Return [X, Y] of the center of cell containing provided text 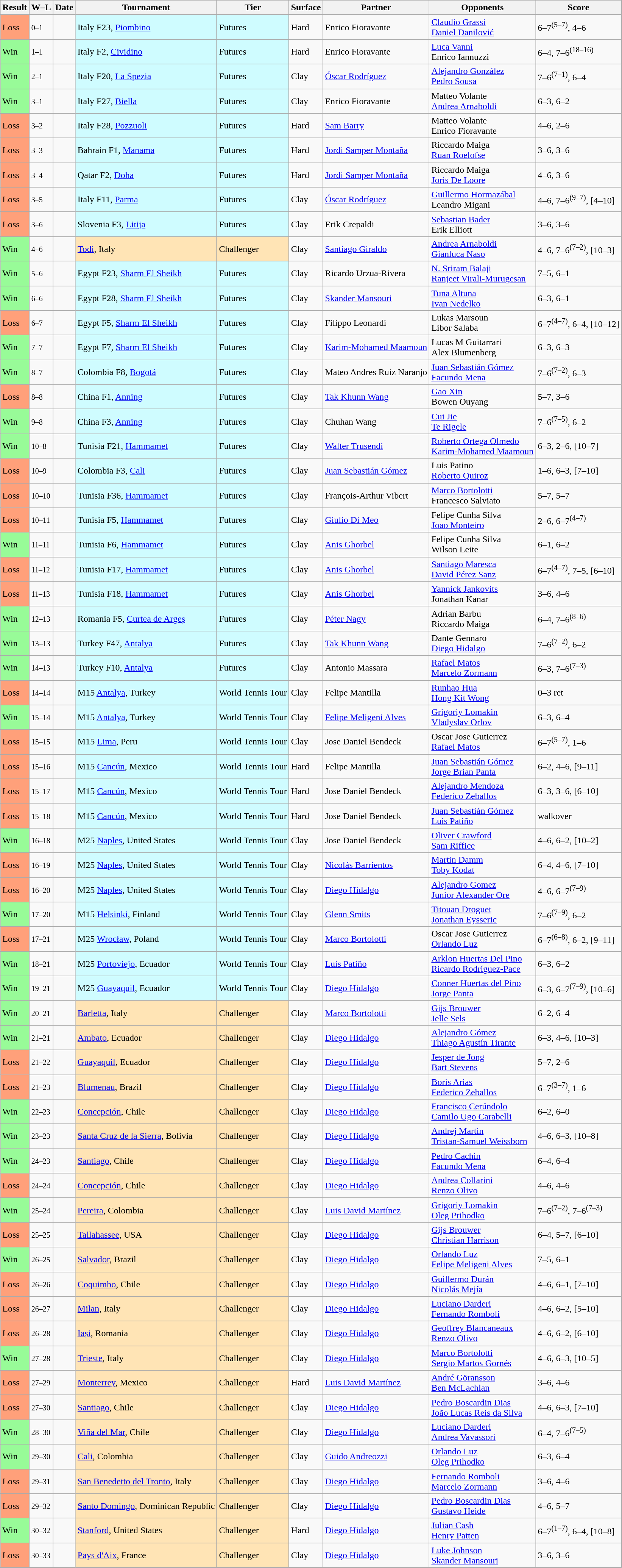
4–6, 6–2, [10–2] [578, 840]
M15 Helsinki, Finland [146, 915]
6–4, 7–6(8–6) [578, 618]
Guayaquil, Ecuador [146, 1062]
9–8 [41, 421]
Santo Domingo, Dominican Republic [146, 1506]
Trieste, Italy [146, 1358]
Juan Sebastián Gómez [376, 471]
Guido Andreozzi [376, 1456]
Tuna Altuna Ivan Nedelko [482, 298]
23–23 [41, 1137]
4–6, 7–6(9–7), [4–10] [578, 199]
17–21 [41, 939]
6–3, 6–3 [578, 348]
8–8 [41, 397]
14–13 [41, 668]
27–28 [41, 1358]
6–3, 6–1 [578, 298]
29–31 [41, 1481]
Ambato, Ecuador [146, 1037]
Chuhan Wang [376, 421]
Italy F28, Pozzuoli [146, 126]
Riccardo Maiga Ruan Roelofse [482, 150]
6–7(1–7), 6–4, [10–8] [578, 1530]
24–23 [41, 1161]
7–6(7–2), 6–3 [578, 372]
Surface [306, 8]
Santiago Giraldo [376, 249]
5–6 [41, 274]
4–6, 6–2, [6–10] [578, 1334]
7–6(7–2), 6–2 [578, 643]
Date [64, 8]
26–27 [41, 1308]
Andrea Collarini Renzo Olivo [482, 1186]
3–1 [41, 101]
Qatar F2, Doha [146, 175]
Tunisia F5, Hammamet [146, 520]
Juan Sebastián Gómez Jorge Brian Panta [482, 767]
26–28 [41, 1334]
Cui Jie Te Rigele [482, 421]
Luis Patino Roberto Quiroz [482, 471]
20–21 [41, 1013]
Tunisia F21, Hammamet [146, 446]
6–7(4–7), 6–4, [10–12] [578, 323]
17–20 [41, 915]
Bahrain F1, Manama [146, 150]
6–7(6–8), 6–2, [9–11] [578, 939]
4–6, 5–7 [578, 1506]
Egypt F23, Sharm El Sheikh [146, 274]
Egypt F5, Sharm El Sheikh [146, 323]
6–7(5–7), 1–6 [578, 742]
Giulio Di Meo [376, 520]
Turkey F47, Antalya [146, 643]
Cali, Colombia [146, 1456]
6–2, 6–4 [578, 1013]
26–26 [41, 1284]
7–6(7–5), 6–2 [578, 421]
22–23 [41, 1112]
11–11 [41, 545]
6–3, 3–6, [6–10] [578, 791]
Stanford, United States [146, 1530]
Péter Nagy [376, 618]
Felipe Cunha Silva Joao Monteiro [482, 520]
Sam Barry [376, 126]
Alejandro González Pedro Sousa [482, 77]
19–21 [41, 988]
Luca Vanni Enrico Iannuzzi [482, 52]
3–6 [41, 224]
5–7, 3–6 [578, 397]
6–3, 6–7(7–9), [10–6] [578, 988]
Barletta, Italy [146, 1013]
Marco Bortolotti Sergio Martos Gornés [482, 1358]
Gijs Brouwer Christian Harrison [482, 1235]
Guillermo Hormazábal Leandro Migani [482, 199]
Fernando Romboli Marcelo Zormann [482, 1481]
Egypt F7, Sharm El Sheikh [146, 348]
Runhao Hua Hong Kit Wong [482, 693]
16–19 [41, 865]
Oscar Jose Gutierrez Rafael Matos [482, 742]
15–18 [41, 816]
Felipe Cunha Silva Wilson Leite [482, 545]
Turkey F10, Antalya [146, 668]
Orlando Luz Oleg Prihodko [482, 1456]
Sebastian Bader Erik Elliott [482, 224]
7–6(7–9), 6–2 [578, 915]
Walter Trusendi [376, 446]
1–1 [41, 52]
Luciano Darderi Andrea Vavassori [482, 1432]
Italy F23, Piombino [146, 27]
Rafael Matos Marcelo Zormann [482, 668]
Italy F20, La Spezia [146, 77]
Italy F11, Parma [146, 199]
4–6, 4–6 [578, 1186]
Ricardo Urzua-Rivera [376, 274]
Alejandro Mendoza Federico Zeballos [482, 791]
Tunisia F6, Hammamet [146, 545]
Pereira, Colombia [146, 1210]
N. Sriram Balaji Ranjeet Virali-Murugesan [482, 274]
M25 Portoviejo, Ecuador [146, 964]
Colombia F3, Cali [146, 471]
walkover [578, 816]
Blumenau, Brazil [146, 1087]
Alejandro Gómez Thiago Agustín Tirante [482, 1037]
Colombia F8, Bogotá [146, 372]
7–6(7–2), 7–6(7–3) [578, 1210]
6–2, 6–0 [578, 1112]
16–20 [41, 890]
Matteo Volante Andrea Arnaboldi [482, 101]
24–24 [41, 1186]
13–13 [41, 643]
Partner [376, 8]
1–6, 6–3, [7–10] [578, 471]
15–14 [41, 718]
Mateo Andres Ruiz Naranjo [376, 372]
30–33 [41, 1555]
Tunisia F36, Hammamet [146, 496]
21–21 [41, 1037]
Tournament [146, 8]
Viña del Mar, Chile [146, 1432]
Lucas M Guitarrari Alex Blumenberg [482, 348]
M25 Guayaquil, Ecuador [146, 988]
Pays d'Aix, France [146, 1555]
Nicolás Barrientos [376, 865]
Italy F27, Biella [146, 101]
Tier [253, 8]
Francisco Cerúndolo Camilo Ugo Carabelli [482, 1112]
China F3, Anning [146, 421]
Romania F5, Curtea de Argeș [146, 618]
4–6, 6–3, [10–8] [578, 1137]
Tunisia F17, Hammamet [146, 569]
Grigoriy Lomakin Oleg Prihodko [482, 1210]
6–7(4–7), 7–5, [6–10] [578, 569]
Jesper de Jong Bart Stevens [482, 1062]
Pedro Cachin Facundo Mena [482, 1161]
Tallahassee, USA [146, 1235]
0–1 [41, 27]
San Benedetto del Tronto, Italy [146, 1481]
10–8 [41, 446]
0–3 ret [578, 693]
4–6, 6–2, [5–10] [578, 1308]
Guillermo Durán Nicolás Mejía [482, 1284]
Luis Patiño [376, 964]
Juan Sebastián Gómez Facundo Mena [482, 372]
Coquimbo, Chile [146, 1284]
China F1, Anning [146, 397]
6–4, 5–7, [6–10] [578, 1235]
Karim-Mohamed Maamoun [376, 348]
Juan Sebastián Gómez Luis Patiño [482, 816]
Matteo Volante Enrico Fioravante [482, 126]
Lukas Marsoun Libor Salaba [482, 323]
4–6 [41, 249]
7–6(7–1), 6–4 [578, 77]
Dante Gennaro Diego Hidalgo [482, 643]
11–13 [41, 594]
2–6, 6–7(4–7) [578, 520]
21–22 [41, 1062]
6–4, 4–6, [7–10] [578, 865]
25–24 [41, 1210]
Alejandro Gomez Junior Alexander Ore [482, 890]
26–25 [41, 1259]
Santiago Maresca David Pérez Sanz [482, 569]
Conner Huertas del Pino Jorge Panta [482, 988]
6–3, 7–6(7–3) [578, 668]
M15 Lima, Peru [146, 742]
Martin Damm Toby Kodat [482, 865]
4–6, 6–7(7–9) [578, 890]
Gijs Brouwer Jelle Sels [482, 1013]
5–7, 5–7 [578, 496]
4–6, 6–1, [7–10] [578, 1284]
Score [578, 8]
Tunisia F18, Hammamet [146, 594]
W–L [41, 8]
Egypt F28, Sharm El Sheikh [146, 298]
30–32 [41, 1530]
Julian Cash Henry Patten [482, 1530]
7–7 [41, 348]
Italy F2, Cividino [146, 52]
François-Arthur Vibert [376, 496]
Andrea Arnaboldi Gianluca Naso [482, 249]
15–16 [41, 767]
Milan, Italy [146, 1308]
Geoffrey Blancaneaux Renzo Olivo [482, 1334]
Erik Crepaldi [376, 224]
Antonio Massara [376, 668]
Oliver Crawford Sam Riffice [482, 840]
Oscar Jose Gutierrez Orlando Luz [482, 939]
28–30 [41, 1432]
Result [15, 8]
Luke Johnson Skander Mansouri [482, 1555]
Riccardo Maiga Joris De Loore [482, 175]
4–6, 2–6 [578, 126]
25–25 [41, 1235]
Andrej Martin Tristan-Samuel Weissborn [482, 1137]
M25 Wrocław, Poland [146, 939]
Salvador, Brazil [146, 1259]
André Göransson Ben McLachlan [482, 1383]
4–6, 6–3, [10–5] [578, 1358]
6–4, 6–4 [578, 1161]
8–7 [41, 372]
Glenn Smits [376, 915]
3–4 [41, 175]
6–7(5–7), 4–6 [578, 27]
Arklon Huertas Del Pino Ricardo Rodríguez-Pace [482, 964]
Yannick Jankovits Jonathan Kanar [482, 594]
10–9 [41, 471]
Monterrey, Mexico [146, 1383]
Santa Cruz de la Sierra, Bolivia [146, 1137]
4–6, 6–3, [7–10] [578, 1407]
27–29 [41, 1383]
6–7(3–7), 1–6 [578, 1087]
Orlando Luz Felipe Meligeni Alves [482, 1259]
29–30 [41, 1456]
27–30 [41, 1407]
14–14 [41, 693]
Filippo Leonardi [376, 323]
Marco Bortolotti Francesco Salviato [482, 496]
Todi, Italy [146, 249]
Gao Xin Bowen Ouyang [482, 397]
6–3, 4–6, [10–3] [578, 1037]
15–17 [41, 791]
6–1, 6–2 [578, 545]
16–18 [41, 840]
4–6, 3–6 [578, 175]
Slovenia F3, Litija [146, 224]
3–3 [41, 150]
Opponents [482, 8]
6–2, 4–6, [9–11] [578, 767]
Roberto Ortega Olmedo Karim-Mohamed Maamoun [482, 446]
Claudio Grassi Daniel Danilović [482, 27]
Luciano Darderi Fernando Romboli [482, 1308]
10–11 [41, 520]
6–4, 7–6(7–5) [578, 1432]
5–7, 2–6 [578, 1062]
18–21 [41, 964]
15–15 [41, 742]
6–7 [41, 323]
11–12 [41, 569]
21–23 [41, 1087]
Boris Arias Federico Zeballos [482, 1087]
2–1 [41, 77]
Grigoriy Lomakin Vladyslav Orlov [482, 718]
12–13 [41, 618]
4–6, 7–6(7–2), [10–3] [578, 249]
3–2 [41, 126]
3–5 [41, 199]
6–3, 2–6, [10–7] [578, 446]
29–32 [41, 1506]
6–4, 7–6(18–16) [578, 52]
Pedro Boscardin Dias Gustavo Heide [482, 1506]
Titouan Droguet Jonathan Eysseric [482, 915]
Iași, Romania [146, 1334]
Adrian Barbu Riccardo Maiga [482, 618]
Skander Mansouri [376, 298]
6–6 [41, 298]
10–10 [41, 496]
Pedro Boscardin Dias João Lucas Reis da Silva [482, 1407]
Felipe Meligeni Alves [376, 718]
